Return [X, Y] of the center of cell containing provided text 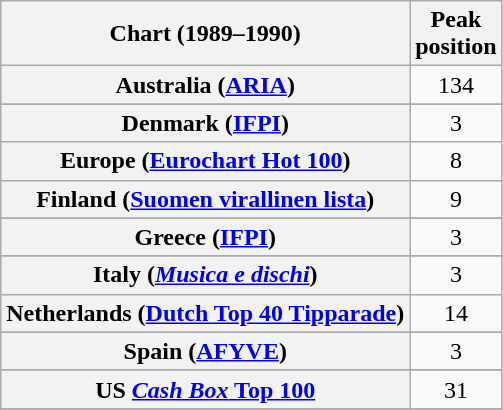
Spain (AFYVE) [206, 351]
Europe (Eurochart Hot 100) [206, 161]
Denmark (IFPI) [206, 123]
14 [456, 313]
Finland (Suomen virallinen lista) [206, 199]
9 [456, 199]
Italy (Musica e dischi) [206, 275]
134 [456, 85]
Greece (IFPI) [206, 237]
31 [456, 389]
Australia (ARIA) [206, 85]
Peakposition [456, 34]
Chart (1989–1990) [206, 34]
8 [456, 161]
Netherlands (Dutch Top 40 Tipparade) [206, 313]
US Cash Box Top 100 [206, 389]
